Extract the [x, y] coordinate from the center of the cell holding the provided text.  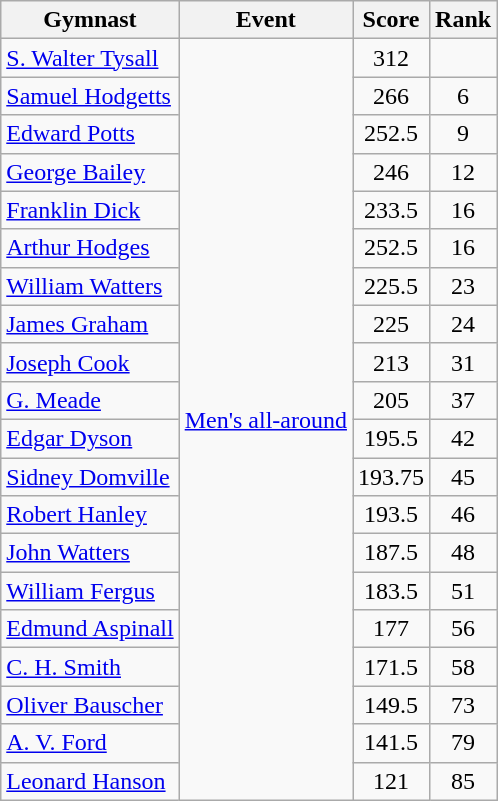
48 [464, 553]
A. V. Ford [90, 743]
Joseph Cook [90, 362]
Event [266, 20]
24 [464, 324]
23 [464, 286]
233.5 [390, 210]
John Watters [90, 553]
31 [464, 362]
51 [464, 591]
205 [390, 400]
Franklin Dick [90, 210]
187.5 [390, 553]
79 [464, 743]
Edmund Aspinall [90, 629]
Men's all-around [266, 420]
William Fergus [90, 591]
141.5 [390, 743]
Rank [464, 20]
G. Meade [90, 400]
C. H. Smith [90, 667]
37 [464, 400]
225 [390, 324]
James Graham [90, 324]
149.5 [390, 705]
246 [390, 172]
121 [390, 781]
73 [464, 705]
Arthur Hodges [90, 248]
12 [464, 172]
42 [464, 438]
Edgar Dyson [90, 438]
183.5 [390, 591]
Gymnast [90, 20]
171.5 [390, 667]
266 [390, 96]
193.5 [390, 515]
Robert Hanley [90, 515]
177 [390, 629]
9 [464, 134]
312 [390, 58]
Oliver Bauscher [90, 705]
195.5 [390, 438]
193.75 [390, 477]
58 [464, 667]
46 [464, 515]
45 [464, 477]
6 [464, 96]
Sidney Domville [90, 477]
Samuel Hodgetts [90, 96]
213 [390, 362]
85 [464, 781]
Edward Potts [90, 134]
George Bailey [90, 172]
S. Walter Tysall [90, 58]
Score [390, 20]
56 [464, 629]
225.5 [390, 286]
Leonard Hanson [90, 781]
William Watters [90, 286]
